Return [X, Y] of the center of cell containing provided text 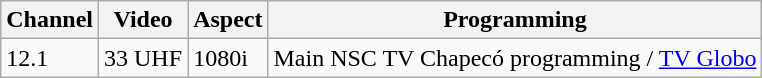
Programming [515, 20]
1080i [228, 58]
Main NSC TV Chapecó programming / TV Globo [515, 58]
Aspect [228, 20]
33 UHF [144, 58]
Channel [50, 20]
12.1 [50, 58]
Video [144, 20]
